Search for the cell housing the specified text and yield its (x, y) center coordinate. 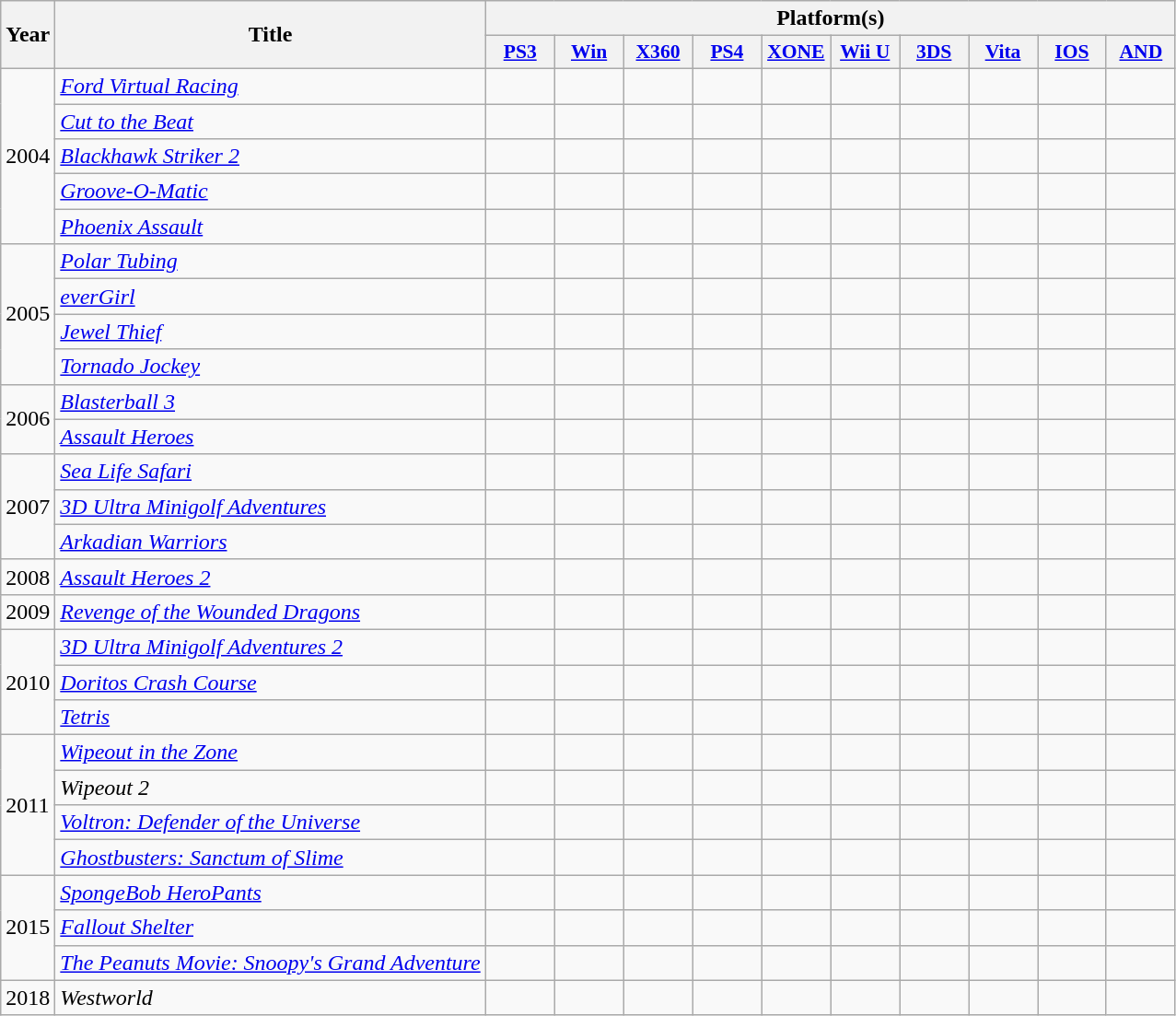
2009 (28, 612)
Westworld (271, 998)
Title (271, 35)
2007 (28, 507)
Wipeout 2 (271, 788)
PS4 (728, 53)
X360 (658, 53)
Doritos Crash Course (271, 683)
Year (28, 35)
Ghostbusters: Sanctum of Slime (271, 858)
Ford Virtual Racing (271, 86)
Blasterball 3 (271, 402)
Fallout Shelter (271, 928)
2011 (28, 805)
IOS (1072, 53)
Assault Heroes (271, 437)
XONE (796, 53)
Polar Tubing (271, 262)
SpongeBob HeroPants (271, 893)
3D Ultra Minigolf Adventures (271, 507)
Vita (1004, 53)
Cut to the Beat (271, 121)
Phoenix Assault (271, 227)
3DS (934, 53)
2004 (28, 156)
PS3 (519, 53)
Blackhawk Striker 2 (271, 157)
2015 (28, 928)
Wii U (866, 53)
Sea Life Safari (271, 472)
2008 (28, 577)
Win (589, 53)
Tornado Jockey (271, 367)
3D Ultra Minigolf Adventures 2 (271, 647)
AND (1140, 53)
Arkadian Warriors (271, 542)
Jewel Thief (271, 332)
Voltron: Defender of the Universe (271, 823)
The Peanuts Movie: Snoopy's Grand Adventure (271, 963)
Revenge of the Wounded Dragons (271, 612)
everGirl (271, 297)
2006 (28, 419)
Groove-O-Matic (271, 192)
2010 (28, 682)
Platform(s) (831, 18)
2005 (28, 314)
2018 (28, 998)
Wipeout in the Zone (271, 753)
Assault Heroes 2 (271, 577)
Tetris (271, 718)
